Determine the [X, Y] coordinate at the center of the cell enclosing the given text.  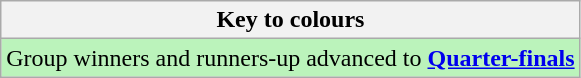
Group winners and runners-up advanced to Quarter-finals [290, 58]
Key to colours [290, 20]
